From the cell containing the given text, extract its center point as [X, Y] coordinate. 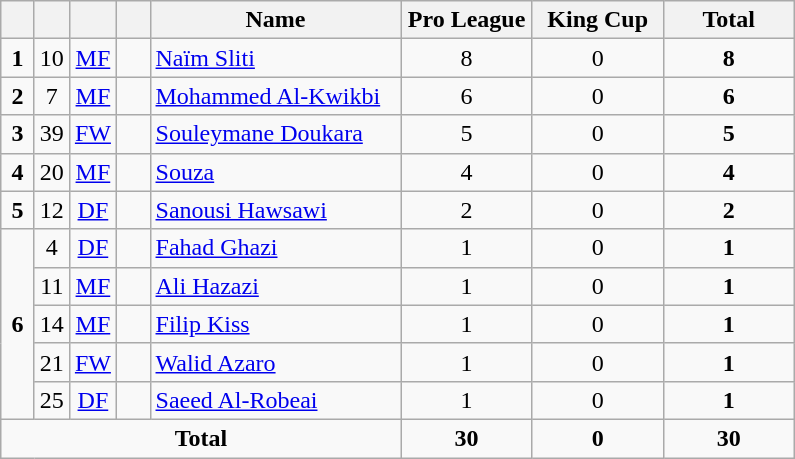
Pro League [466, 20]
Naïm Sliti [276, 58]
11 [52, 286]
7 [52, 96]
20 [52, 172]
Mohammed Al-Kwikbi [276, 96]
Fahad Ghazi [276, 248]
10 [52, 58]
Saeed Al-Robeai [276, 400]
Walid Azaro [276, 362]
3 [18, 134]
Ali Hazazi [276, 286]
Souza [276, 172]
12 [52, 210]
39 [52, 134]
Name [276, 20]
Sanousi Hawsawi [276, 210]
Souleymane Doukara [276, 134]
25 [52, 400]
Filip Kiss [276, 324]
14 [52, 324]
King Cup [598, 20]
21 [52, 362]
